Identify which cell holds the provided text, then report its [x, y] central coordinate. 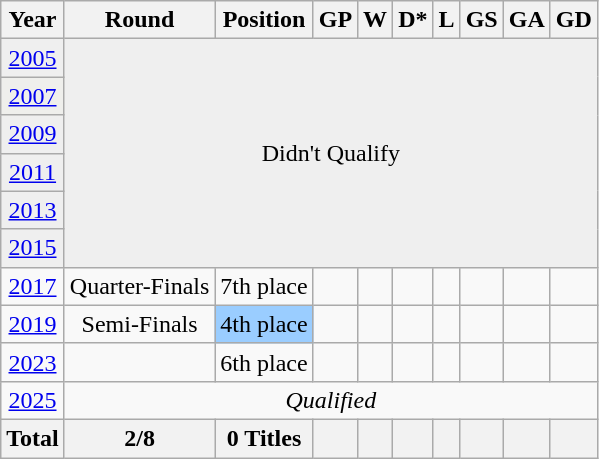
Didn't Qualify [330, 153]
2019 [33, 324]
W [376, 20]
4th place [264, 324]
6th place [264, 362]
L [446, 20]
GD [574, 20]
2017 [33, 286]
2007 [33, 96]
2015 [33, 248]
2025 [33, 400]
0 Titles [264, 438]
Semi-Finals [140, 324]
GS [482, 20]
Round [140, 20]
2013 [33, 210]
2023 [33, 362]
2011 [33, 172]
2009 [33, 134]
Year [33, 20]
Qualified [330, 400]
GP [335, 20]
2005 [33, 58]
2/8 [140, 438]
GA [526, 20]
Quarter-Finals [140, 286]
Position [264, 20]
Total [33, 438]
D* [413, 20]
7th place [264, 286]
